From the cell containing the given text, extract its center point as [x, y] coordinate. 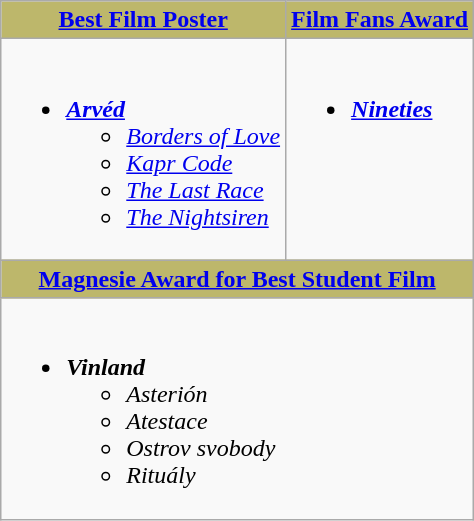
Nineties [380, 150]
Best Film Poster [144, 20]
Magnesie Award for Best Student Film [238, 279]
Film Fans Award [380, 20]
VinlandAsteriónAtestaceOstrov svobodyRituály [238, 408]
ArvédBorders of LoveKapr CodeThe Last RaceThe Nightsiren [144, 150]
